Return (X, Y) of the center of cell containing provided text 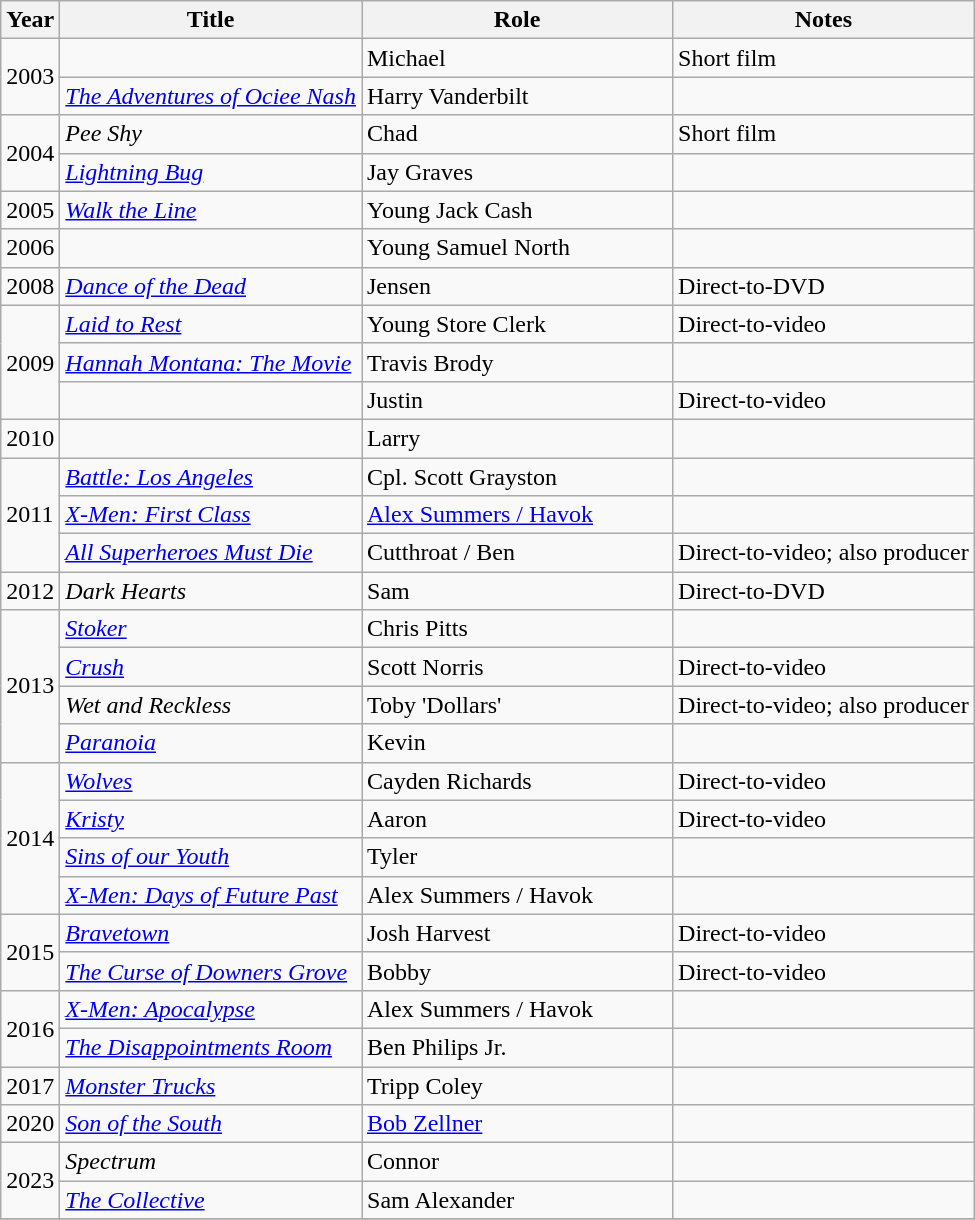
Walk the Line (211, 210)
Paranoia (211, 743)
Harry Vanderbilt (518, 96)
2011 (30, 515)
Role (518, 20)
Josh Harvest (518, 933)
Jay Graves (518, 172)
Monster Trucks (211, 1085)
Wolves (211, 781)
Chris Pitts (518, 629)
X-Men: Days of Future Past (211, 895)
Spectrum (211, 1162)
Toby 'Dollars' (518, 705)
Scott Norris (518, 667)
Aaron (518, 819)
2016 (30, 1028)
2023 (30, 1181)
Laid to Rest (211, 324)
Tripp Coley (518, 1085)
X-Men: Apocalypse (211, 1009)
The Curse of Downers Grove (211, 971)
Crush (211, 667)
Cpl. Scott Grayston (518, 477)
Connor (518, 1162)
Year (30, 20)
Young Store Clerk (518, 324)
Cayden Richards (518, 781)
2010 (30, 438)
Notes (824, 20)
2008 (30, 286)
Chad (518, 134)
Sam (518, 591)
Young Samuel North (518, 248)
Dance of the Dead (211, 286)
2017 (30, 1085)
Travis Brody (518, 362)
Tyler (518, 857)
The Collective (211, 1200)
Stoker (211, 629)
Battle: Los Angeles (211, 477)
2003 (30, 77)
2005 (30, 210)
2006 (30, 248)
Kevin (518, 743)
Justin (518, 400)
2020 (30, 1124)
Young Jack Cash (518, 210)
X-Men: First Class (211, 515)
Kristy (211, 819)
2012 (30, 591)
Wet and Reckless (211, 705)
Dark Hearts (211, 591)
Pee Shy (211, 134)
The Disappointments Room (211, 1047)
Sins of our Youth (211, 857)
Bob Zellner (518, 1124)
Jensen (518, 286)
Title (211, 20)
Sam Alexander (518, 1200)
2009 (30, 362)
Ben Philips Jr. (518, 1047)
Lightning Bug (211, 172)
Larry (518, 438)
Son of the South (211, 1124)
Michael (518, 58)
All Superheroes Must Die (211, 553)
2013 (30, 686)
2015 (30, 952)
The Adventures of Ociee Nash (211, 96)
Hannah Montana: The Movie (211, 362)
2004 (30, 153)
Bobby (518, 971)
Bravetown (211, 933)
2014 (30, 838)
Cutthroat / Ben (518, 553)
